Capture the cell that displays the provided text and extract its [x, y] central coordinate. 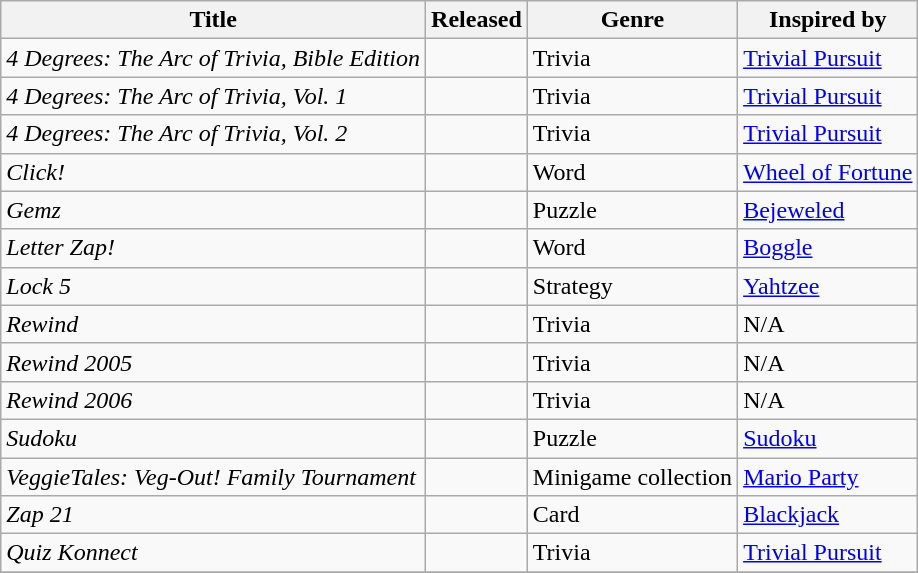
Card [632, 515]
Rewind 2006 [214, 400]
Lock 5 [214, 286]
Inspired by [828, 20]
4 Degrees: The Arc of Trivia, Vol. 2 [214, 134]
Minigame collection [632, 477]
Blackjack [828, 515]
VeggieTales: Veg-Out! Family Tournament [214, 477]
4 Degrees: The Arc of Trivia, Bible Edition [214, 58]
Rewind 2005 [214, 362]
Title [214, 20]
Letter Zap! [214, 248]
Released [477, 20]
Quiz Konnect [214, 553]
Click! [214, 172]
Yahtzee [828, 286]
Mario Party [828, 477]
Bejeweled [828, 210]
4 Degrees: The Arc of Trivia, Vol. 1 [214, 96]
Boggle [828, 248]
Zap 21 [214, 515]
Strategy [632, 286]
Genre [632, 20]
Rewind [214, 324]
Gemz [214, 210]
Wheel of Fortune [828, 172]
